Extract the [x, y] coordinate from the center of the cell holding the provided text.  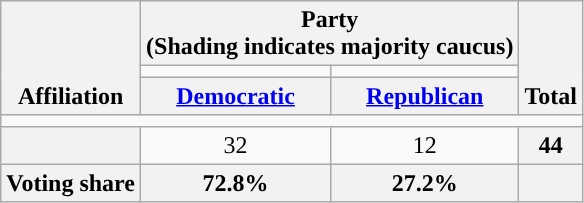
Voting share [71, 183]
44 [551, 145]
Party (Shading indicates majority caucus) [330, 34]
Republican [425, 96]
72.8% [236, 183]
Total [551, 58]
32 [236, 145]
Affiliation [71, 58]
12 [425, 145]
Democratic [236, 96]
27.2% [425, 183]
